Capture the cell that displays the provided text and extract its (X, Y) central coordinate. 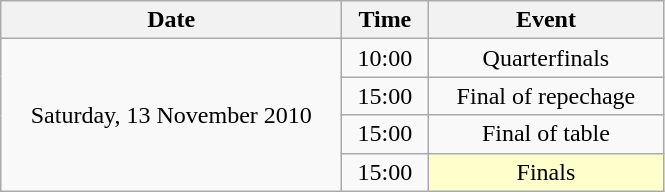
10:00 (385, 58)
Final of table (546, 134)
Saturday, 13 November 2010 (172, 115)
Date (172, 20)
Quarterfinals (546, 58)
Event (546, 20)
Time (385, 20)
Final of repechage (546, 96)
Finals (546, 172)
